Pinpoint the cell where the given text exists, returning its (x, y) midpoint coordinate. 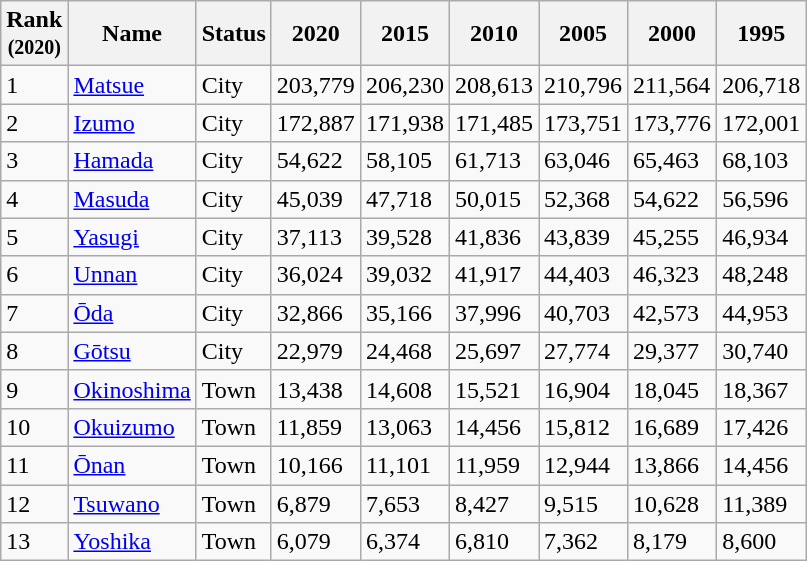
32,866 (316, 313)
8,179 (672, 542)
Gōtsu (132, 351)
6,374 (404, 542)
7 (34, 313)
52,368 (584, 199)
Status (234, 34)
42,573 (672, 313)
37,113 (316, 237)
45,255 (672, 237)
171,485 (494, 123)
44,953 (762, 313)
46,934 (762, 237)
6 (34, 275)
18,367 (762, 389)
35,166 (404, 313)
39,032 (404, 275)
39,528 (404, 237)
10,166 (316, 465)
65,463 (672, 161)
173,776 (672, 123)
10,628 (672, 503)
11,389 (762, 503)
172,001 (762, 123)
10 (34, 427)
18,045 (672, 389)
24,468 (404, 351)
11 (34, 465)
172,887 (316, 123)
68,103 (762, 161)
22,979 (316, 351)
Tsuwano (132, 503)
Yasugi (132, 237)
Izumo (132, 123)
6,810 (494, 542)
30,740 (762, 351)
6,079 (316, 542)
14,608 (404, 389)
Hamada (132, 161)
9 (34, 389)
37,996 (494, 313)
Ōnan (132, 465)
11,101 (404, 465)
206,718 (762, 85)
171,938 (404, 123)
4 (34, 199)
208,613 (494, 85)
6,879 (316, 503)
1995 (762, 34)
5 (34, 237)
7,653 (404, 503)
45,039 (316, 199)
15,521 (494, 389)
Okinoshima (132, 389)
41,917 (494, 275)
Matsue (132, 85)
210,796 (584, 85)
2005 (584, 34)
9,515 (584, 503)
203,779 (316, 85)
8,600 (762, 542)
Masuda (132, 199)
Name (132, 34)
27,774 (584, 351)
15,812 (584, 427)
1 (34, 85)
46,323 (672, 275)
50,015 (494, 199)
2010 (494, 34)
44,403 (584, 275)
43,839 (584, 237)
40,703 (584, 313)
206,230 (404, 85)
8,427 (494, 503)
48,248 (762, 275)
13,866 (672, 465)
63,046 (584, 161)
56,596 (762, 199)
58,105 (404, 161)
Okuizumo (132, 427)
61,713 (494, 161)
11,859 (316, 427)
Rank(2020) (34, 34)
13 (34, 542)
3 (34, 161)
2000 (672, 34)
11,959 (494, 465)
36,024 (316, 275)
Ōda (132, 313)
13,063 (404, 427)
8 (34, 351)
16,904 (584, 389)
25,697 (494, 351)
47,718 (404, 199)
29,377 (672, 351)
2020 (316, 34)
Yoshika (132, 542)
Unnan (132, 275)
12 (34, 503)
211,564 (672, 85)
12,944 (584, 465)
16,689 (672, 427)
13,438 (316, 389)
41,836 (494, 237)
7,362 (584, 542)
2015 (404, 34)
17,426 (762, 427)
173,751 (584, 123)
2 (34, 123)
